Find where the given text appears and provide that cell's center as (x, y) coordinate. 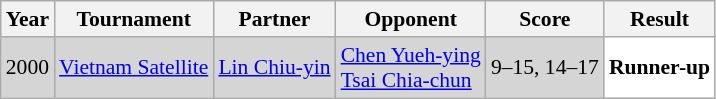
Lin Chiu-yin (274, 68)
Partner (274, 19)
9–15, 14–17 (545, 68)
Score (545, 19)
Runner-up (660, 68)
Result (660, 19)
Year (28, 19)
Vietnam Satellite (134, 68)
Chen Yueh-ying Tsai Chia-chun (411, 68)
Opponent (411, 19)
2000 (28, 68)
Tournament (134, 19)
